Detect which cell encompasses the target text, then output its (X, Y) center coordinate. 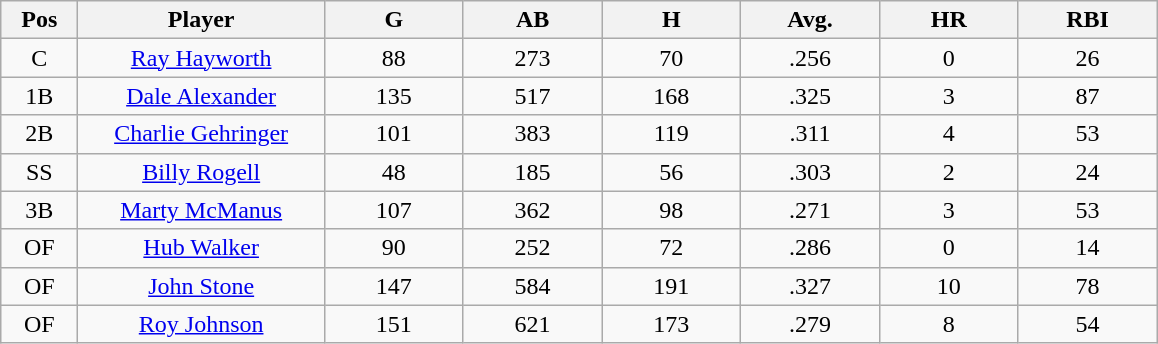
26 (1088, 58)
90 (394, 248)
56 (672, 172)
107 (394, 210)
185 (532, 172)
Avg. (810, 20)
191 (672, 286)
48 (394, 172)
135 (394, 96)
8 (948, 324)
.325 (810, 96)
.271 (810, 210)
584 (532, 286)
273 (532, 58)
151 (394, 324)
Charlie Gehringer (202, 134)
RBI (1088, 20)
SS (40, 172)
.303 (810, 172)
HR (948, 20)
54 (1088, 324)
.256 (810, 58)
John Stone (202, 286)
Roy Johnson (202, 324)
AB (532, 20)
10 (948, 286)
2 (948, 172)
24 (1088, 172)
70 (672, 58)
72 (672, 248)
.286 (810, 248)
147 (394, 286)
78 (1088, 286)
Hub Walker (202, 248)
119 (672, 134)
88 (394, 58)
Billy Rogell (202, 172)
621 (532, 324)
362 (532, 210)
.311 (810, 134)
252 (532, 248)
.279 (810, 324)
173 (672, 324)
101 (394, 134)
G (394, 20)
2B (40, 134)
C (40, 58)
1B (40, 96)
Pos (40, 20)
383 (532, 134)
87 (1088, 96)
Ray Hayworth (202, 58)
.327 (810, 286)
168 (672, 96)
98 (672, 210)
14 (1088, 248)
Marty McManus (202, 210)
4 (948, 134)
Player (202, 20)
H (672, 20)
Dale Alexander (202, 96)
517 (532, 96)
3B (40, 210)
